Capture the cell that displays the provided text and extract its [x, y] central coordinate. 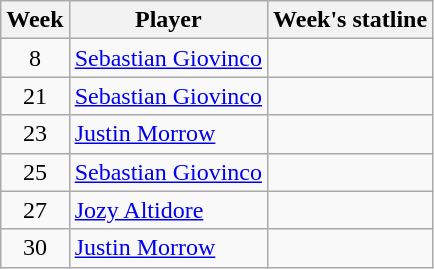
25 [35, 172]
21 [35, 96]
23 [35, 134]
Week [35, 20]
30 [35, 248]
Week's statline [350, 20]
Player [168, 20]
27 [35, 210]
8 [35, 58]
Jozy Altidore [168, 210]
